Provide the [X, Y] coordinate of the cell's center where the given text is located.  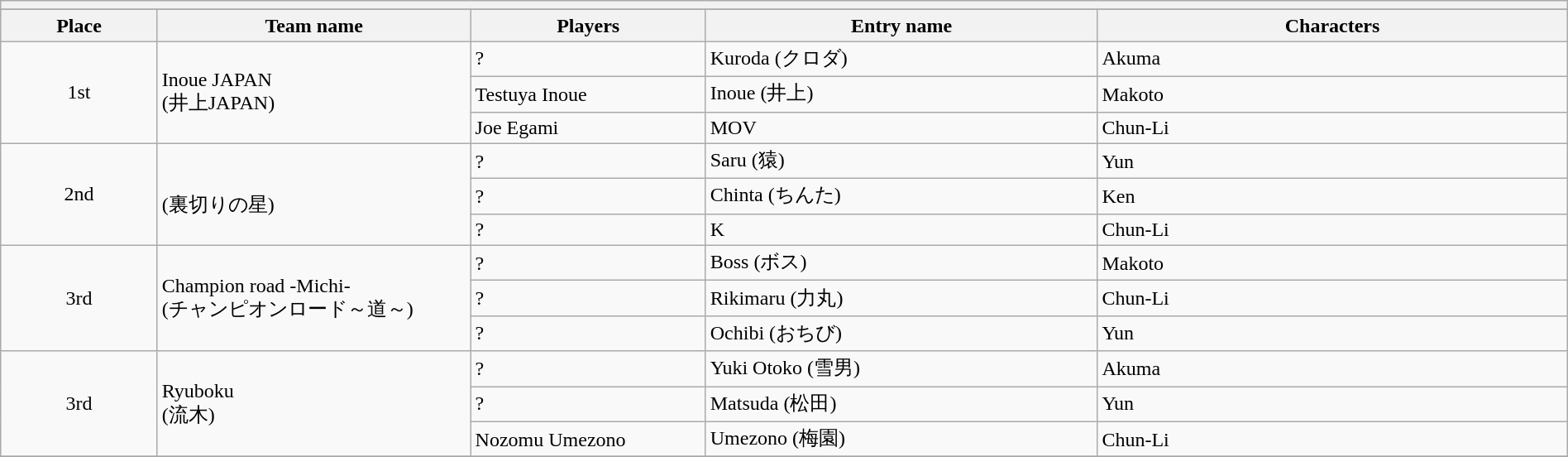
Characters [1332, 26]
Saru (猿) [901, 161]
Players [588, 26]
Kuroda (クロダ) [901, 60]
Entry name [901, 26]
Inoue (井上) [901, 94]
MOV [901, 127]
Chinta (ちんた) [901, 197]
Ochibi (おちび) [901, 333]
2nd [79, 194]
(裏切りの星) [314, 194]
Ryuboku(流木) [314, 404]
Yuki Otoko (雪男) [901, 369]
Umezono (梅園) [901, 439]
Rikimaru (力丸) [901, 298]
Testuya Inoue [588, 94]
K [901, 229]
1st [79, 93]
Matsuda (松田) [901, 404]
Nozomu Umezono [588, 439]
Joe Egami [588, 127]
Ken [1332, 197]
Team name [314, 26]
Inoue JAPAN(井上JAPAN) [314, 93]
Place [79, 26]
Boss (ボス) [901, 263]
Champion road -Michi-(チャンピオンロード～道～) [314, 298]
